Determine the [x, y] coordinate at the center of the cell enclosing the given text.  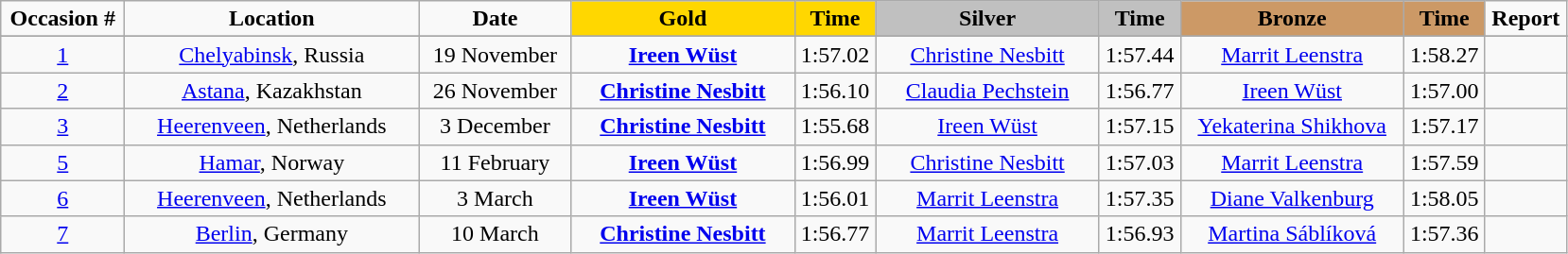
1 [62, 55]
19 November [496, 55]
Gold [683, 19]
1:56.10 [835, 91]
1:57.36 [1444, 234]
Yekaterina Shikhova [1292, 127]
1:58.05 [1444, 198]
1:56.99 [835, 162]
Astana, Kazakhstan [272, 91]
10 March [496, 234]
Report [1525, 19]
1:57.15 [1140, 127]
1:57.44 [1140, 55]
1:57.59 [1444, 162]
1:57.00 [1444, 91]
Occasion # [62, 19]
Date [496, 19]
1:57.03 [1140, 162]
1:56.01 [835, 198]
3 December [496, 127]
Claudia Pechstein [987, 91]
Location [272, 19]
Berlin, Germany [272, 234]
1:57.02 [835, 55]
11 February [496, 162]
2 [62, 91]
1:57.35 [1140, 198]
Bronze [1292, 19]
1:55.68 [835, 127]
6 [62, 198]
Chelyabinsk, Russia [272, 55]
Diane Valkenburg [1292, 198]
Martina Sáblíková [1292, 234]
5 [62, 162]
1:56.93 [1140, 234]
Hamar, Norway [272, 162]
7 [62, 234]
3 March [496, 198]
Silver [987, 19]
3 [62, 127]
1:58.27 [1444, 55]
26 November [496, 91]
1:57.17 [1444, 127]
